Search for the cell housing the specified text and yield its [X, Y] center coordinate. 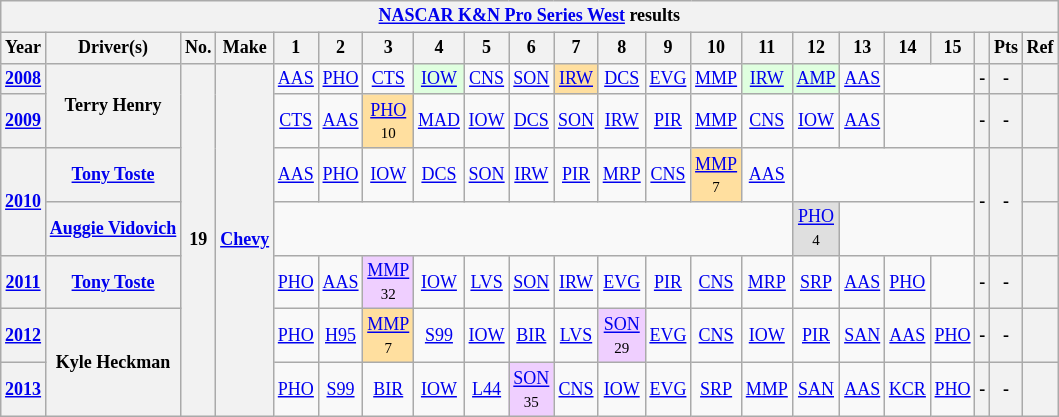
2009 [24, 121]
Terry Henry [112, 106]
3 [388, 48]
KCR [908, 390]
PHO4 [816, 229]
2012 [24, 336]
2008 [24, 78]
Chevy [245, 240]
MAD [440, 121]
SON35 [532, 390]
13 [862, 48]
H95 [340, 336]
PHO10 [388, 121]
14 [908, 48]
MMP32 [388, 282]
8 [622, 48]
19 [198, 240]
Driver(s) [112, 48]
11 [766, 48]
Ref [1040, 48]
No. [198, 48]
15 [952, 48]
2 [340, 48]
4 [440, 48]
SON29 [622, 336]
12 [816, 48]
10 [716, 48]
2013 [24, 390]
Auggie Vidovich [112, 229]
Make [245, 48]
6 [532, 48]
1 [296, 48]
NASCAR K&N Pro Series West results [530, 16]
7 [576, 48]
2010 [24, 202]
Year [24, 48]
5 [486, 48]
L44 [486, 390]
Pts [1006, 48]
9 [668, 48]
Kyle Heckman [112, 362]
2011 [24, 282]
AMP [816, 78]
